Return the (x, y) coordinate for the center point of the cell that contains the specified text.  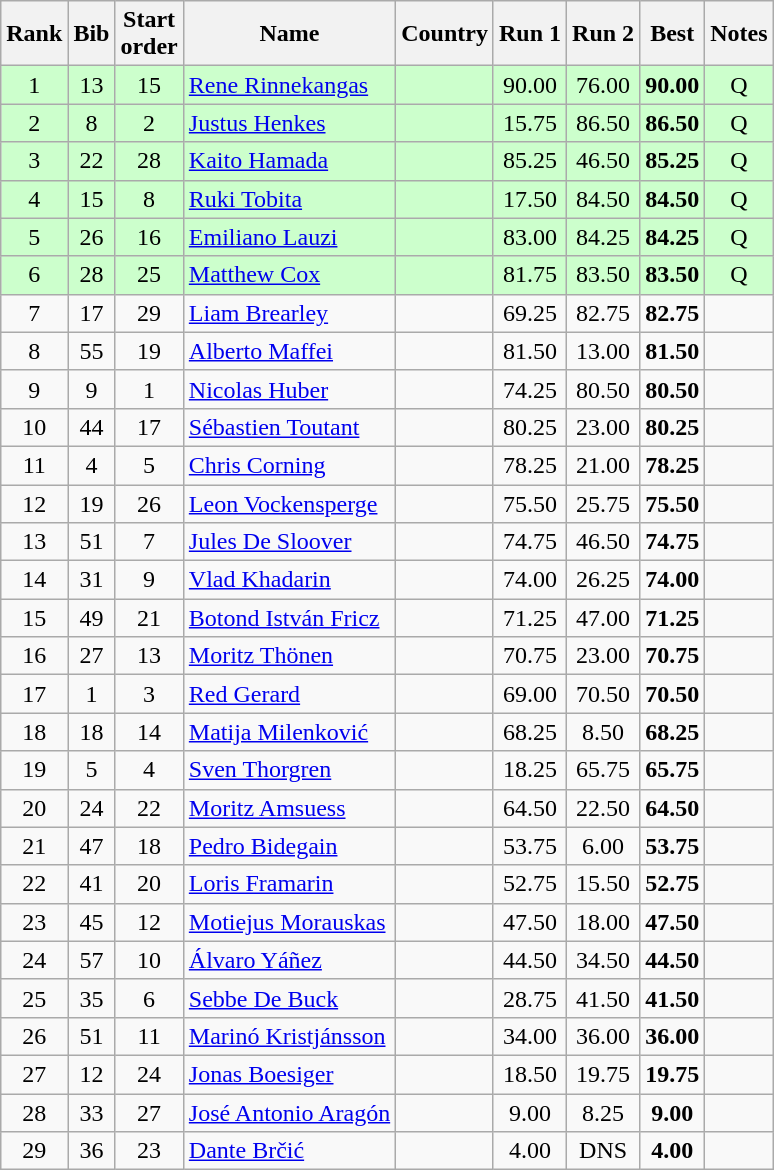
69.00 (530, 694)
34.00 (530, 1036)
15.75 (530, 123)
Leon Vockensperge (289, 503)
Notes (739, 34)
Álvaro Yáñez (289, 960)
Rene Rinnekangas (289, 85)
6.00 (604, 846)
55 (92, 351)
Liam Brearley (289, 313)
76.00 (604, 85)
74.25 (530, 389)
83.00 (530, 237)
Moritz Thönen (289, 656)
21.00 (604, 465)
Name (289, 34)
Run 1 (530, 34)
Nicolas Huber (289, 389)
Loris Framarin (289, 884)
Sebbe De Buck (289, 998)
Sébastien Toutant (289, 427)
Ruki Tobita (289, 199)
Emiliano Lauzi (289, 237)
33 (92, 1113)
26.25 (604, 580)
Motiejus Morauskas (289, 922)
Matthew Cox (289, 275)
Jules De Sloover (289, 542)
Pedro Bidegain (289, 846)
35 (92, 998)
69.25 (530, 313)
Red Gerard (289, 694)
25.75 (604, 503)
18.25 (530, 770)
Jonas Boesiger (289, 1074)
Startorder (149, 34)
Rank (34, 34)
Moritz Amsuess (289, 808)
28.75 (530, 998)
Bib (92, 34)
13.00 (604, 351)
22.50 (604, 808)
57 (92, 960)
41 (92, 884)
8.50 (604, 732)
31 (92, 580)
8.25 (604, 1113)
Alberto Maffei (289, 351)
81.75 (530, 275)
DNS (604, 1151)
Country (445, 34)
Justus Henkes (289, 123)
Chris Corning (289, 465)
Botond István Fricz (289, 618)
Vlad Khadarin (289, 580)
44 (92, 427)
34.50 (604, 960)
49 (92, 618)
17.50 (530, 199)
47 (92, 846)
15.50 (604, 884)
Sven Thorgren (289, 770)
18.50 (530, 1074)
Matija Milenković (289, 732)
Best (672, 34)
Run 2 (604, 34)
45 (92, 922)
18.00 (604, 922)
36 (92, 1151)
Marinó Kristjánsson (289, 1036)
José Antonio Aragón (289, 1113)
Kaito Hamada (289, 161)
47.00 (604, 618)
Dante Brčić (289, 1151)
